Pinpoint the cell where the given text exists, returning its (x, y) midpoint coordinate. 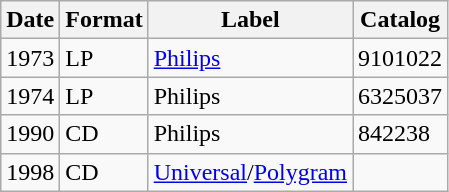
Date (30, 20)
842238 (400, 134)
Label (250, 20)
1973 (30, 58)
9101022 (400, 58)
6325037 (400, 96)
Format (104, 20)
1990 (30, 134)
Catalog (400, 20)
1974 (30, 96)
1998 (30, 172)
Universal/Polygram (250, 172)
